Locate the cell with the specified text and output its (x, y) center coordinate. 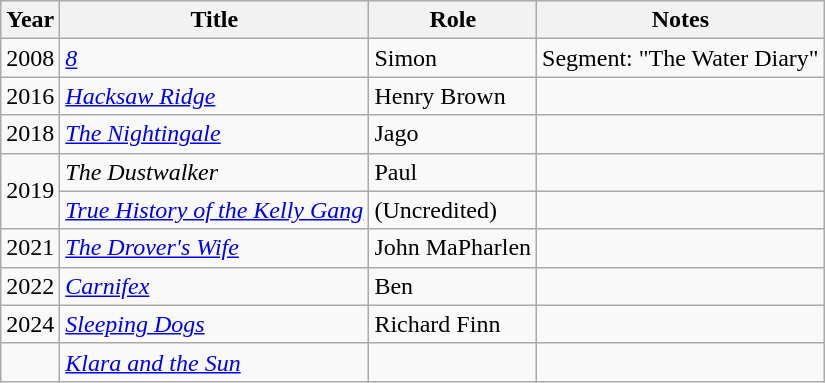
Role (453, 20)
2008 (30, 58)
2021 (30, 248)
8 (214, 58)
Ben (453, 286)
The Drover's Wife (214, 248)
Segment: "The Water Diary" (681, 58)
Henry Brown (453, 96)
Simon (453, 58)
2016 (30, 96)
Klara and the Sun (214, 362)
(Uncredited) (453, 210)
The Dustwalker (214, 172)
2018 (30, 134)
Hacksaw Ridge (214, 96)
2022 (30, 286)
Paul (453, 172)
The Nightingale (214, 134)
2024 (30, 324)
Notes (681, 20)
Year (30, 20)
Richard Finn (453, 324)
True History of the Kelly Gang (214, 210)
John MaPharlen (453, 248)
Sleeping Dogs (214, 324)
2019 (30, 191)
Title (214, 20)
Jago (453, 134)
Carnifex (214, 286)
